From the cell containing the given text, extract its center point as (x, y) coordinate. 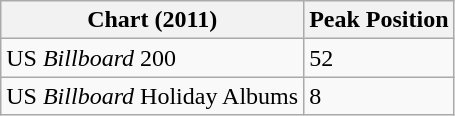
Peak Position (379, 20)
8 (379, 96)
US Billboard 200 (152, 58)
Chart (2011) (152, 20)
US Billboard Holiday Albums (152, 96)
52 (379, 58)
